Determine the [X, Y] coordinate at the center of the cell enclosing the given text.  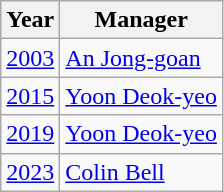
2003 [30, 58]
2015 [30, 96]
2023 [30, 172]
Colin Bell [142, 172]
Year [30, 20]
Manager [142, 20]
2019 [30, 134]
An Jong-goan [142, 58]
